Return [X, Y] of the center of cell containing provided text 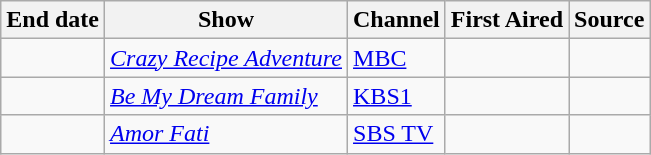
First Aired [506, 20]
Show [226, 20]
SBS TV [397, 134]
Source [610, 20]
Amor Fati [226, 134]
Channel [397, 20]
MBC [397, 58]
KBS1 [397, 96]
Be My Dream Family [226, 96]
Crazy Recipe Adventure [226, 58]
End date [53, 20]
